Provide the [x, y] coordinate of the cell's center where the given text is located.  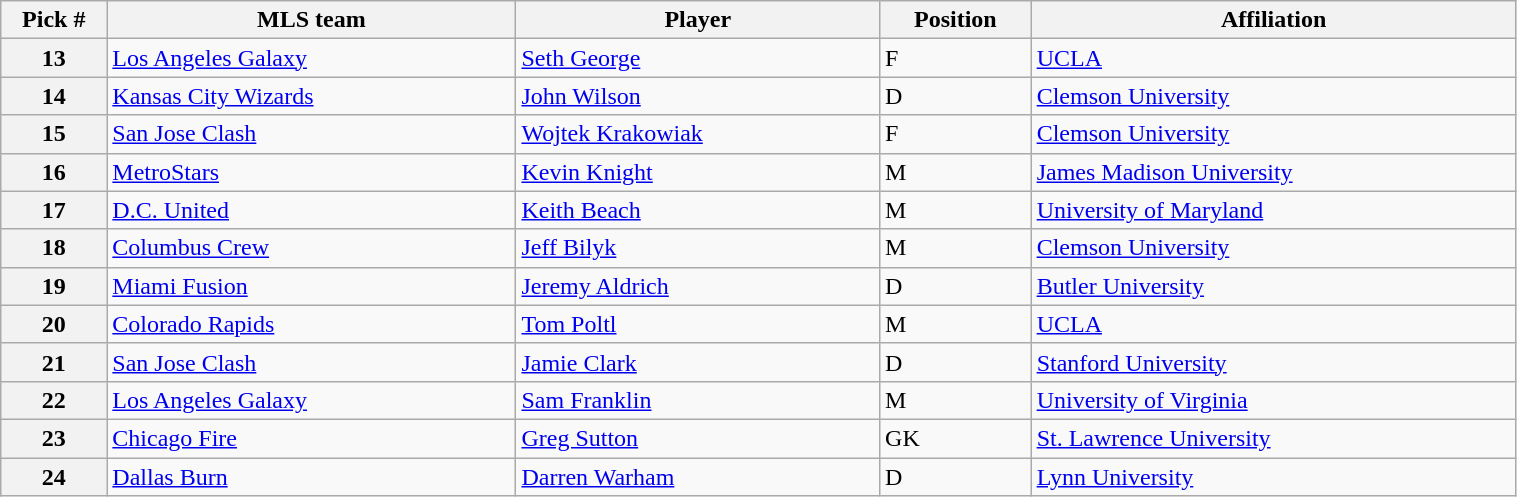
24 [54, 477]
Miami Fusion [312, 286]
Affiliation [1274, 20]
23 [54, 438]
22 [54, 400]
Jeremy Aldrich [698, 286]
Wojtek Krakowiak [698, 134]
James Madison University [1274, 172]
14 [54, 96]
Kansas City Wizards [312, 96]
Chicago Fire [312, 438]
GK [956, 438]
16 [54, 172]
18 [54, 248]
Dallas Burn [312, 477]
Sam Franklin [698, 400]
Tom Poltl [698, 324]
Seth George [698, 58]
Lynn University [1274, 477]
St. Lawrence University [1274, 438]
15 [54, 134]
Position [956, 20]
Jeff Bilyk [698, 248]
Player [698, 20]
21 [54, 362]
13 [54, 58]
Keith Beach [698, 210]
Pick # [54, 20]
John Wilson [698, 96]
Stanford University [1274, 362]
D.C. United [312, 210]
Colorado Rapids [312, 324]
19 [54, 286]
17 [54, 210]
University of Virginia [1274, 400]
Kevin Knight [698, 172]
MetroStars [312, 172]
Butler University [1274, 286]
Jamie Clark [698, 362]
Darren Warham [698, 477]
Columbus Crew [312, 248]
20 [54, 324]
University of Maryland [1274, 210]
Greg Sutton [698, 438]
MLS team [312, 20]
